Return (X, Y) of the center of cell containing provided text 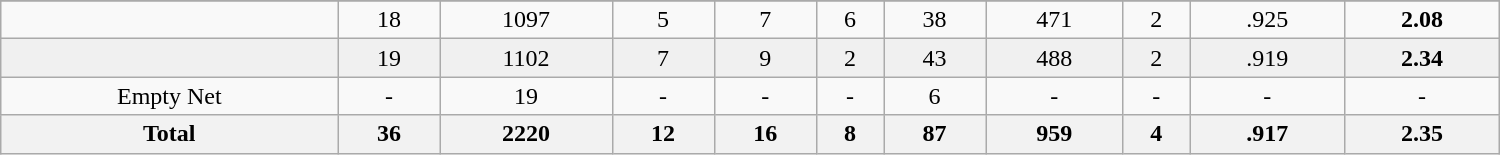
.917 (1268, 134)
43 (935, 58)
8 (850, 134)
4 (1156, 134)
87 (935, 134)
36 (389, 134)
16 (765, 134)
2.08 (1422, 20)
.919 (1268, 58)
2220 (526, 134)
.925 (1268, 20)
471 (1054, 20)
18 (389, 20)
959 (1054, 134)
5 (663, 20)
488 (1054, 58)
Empty Net (170, 96)
9 (765, 58)
12 (663, 134)
Total (170, 134)
2.35 (1422, 134)
38 (935, 20)
1097 (526, 20)
1102 (526, 58)
2.34 (1422, 58)
